Return the (x, y) coordinate for the center point of the cell that contains the specified text.  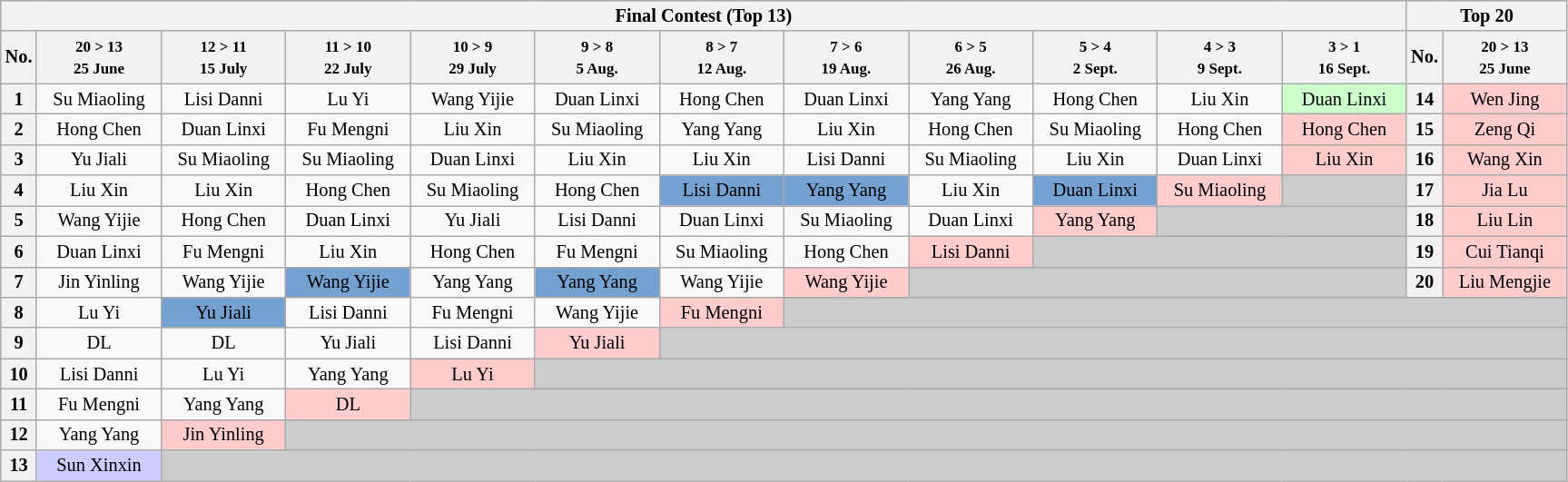
16 (1425, 160)
Final Contest (Top 13) (704, 15)
8 (19, 312)
9 (19, 343)
3 (19, 160)
20 (1425, 282)
Jia Lu (1505, 191)
Zeng Qi (1505, 129)
4 (19, 191)
Wen Jing (1505, 99)
10 (19, 374)
3 > 116 Sept. (1344, 57)
18 (1425, 221)
17 (1425, 191)
14 (1425, 99)
2 (19, 129)
11 (19, 404)
1 (19, 99)
Wang Xin (1505, 160)
Top 20 (1487, 15)
5 > 42 Sept. (1095, 57)
Sun Xinxin (98, 466)
10 > 929 July (472, 57)
12 > 1115 July (223, 57)
11 > 1022 July (349, 57)
5 (19, 221)
12 (19, 435)
Cui Tianqi (1505, 251)
6 (19, 251)
6 > 526 Aug. (971, 57)
19 (1425, 251)
15 (1425, 129)
7 (19, 282)
Liu Mengjie (1505, 282)
9 > 85 Aug. (597, 57)
8 > 712 Aug. (721, 57)
7 > 619 Aug. (846, 57)
13 (19, 466)
Liu Lin (1505, 221)
4 > 39 Sept. (1220, 57)
